Detect which cell encompasses the target text, then output its (X, Y) center coordinate. 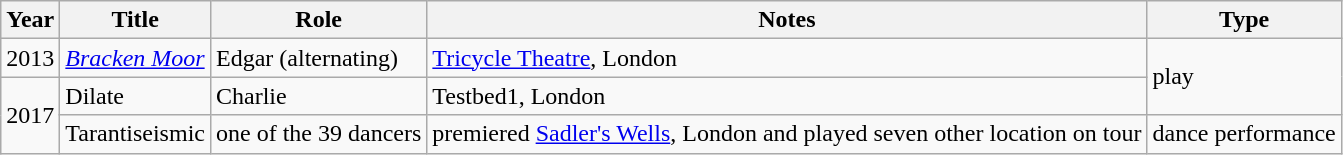
Bracken Moor (136, 58)
Type (1244, 20)
Tricycle Theatre, London (787, 58)
play (1244, 77)
Notes (787, 20)
Role (318, 20)
2017 (30, 115)
Testbed1, London (787, 96)
one of the 39 dancers (318, 134)
2013 (30, 58)
dance performance (1244, 134)
premiered Sadler's Wells, London and played seven other location on tour (787, 134)
Tarantiseismic (136, 134)
Edgar (alternating) (318, 58)
Title (136, 20)
Dilate (136, 96)
Year (30, 20)
Charlie (318, 96)
